Capture the cell that displays the provided text and extract its [x, y] central coordinate. 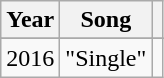
2016 [30, 58]
Year [30, 20]
Song [106, 20]
"Single" [106, 58]
